Identify which cell holds the provided text, then report its (X, Y) central coordinate. 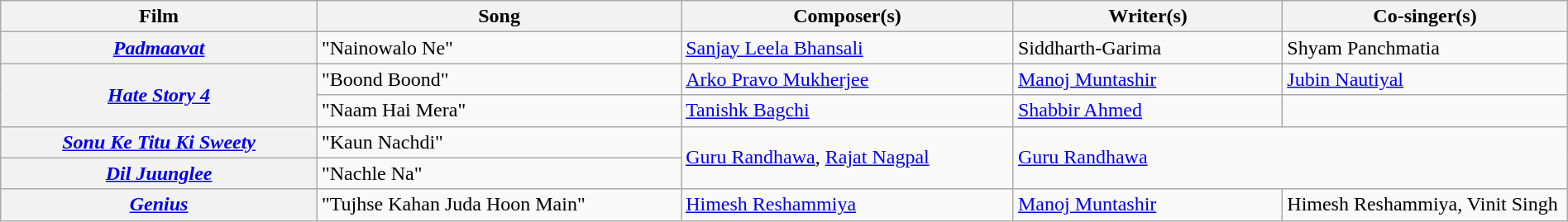
Himesh Reshammiya (848, 205)
Genius (159, 205)
Shyam Panchmatia (1425, 48)
"Tujhse Kahan Juda Hoon Main" (499, 205)
"Nachle Na" (499, 173)
Shabbir Ahmed (1148, 111)
"Boond Boond" (499, 79)
Tanishk Bagchi (848, 111)
"Kaun Nachdi" (499, 142)
Composer(s) (848, 17)
Co-singer(s) (1425, 17)
Dil Juunglee (159, 173)
Guru Randhawa, Rajat Nagpal (848, 158)
Sanjay Leela Bhansali (848, 48)
Writer(s) (1148, 17)
"Nainowalo Ne" (499, 48)
Song (499, 17)
Jubin Nautiyal (1425, 79)
Himesh Reshammiya, Vinit Singh (1425, 205)
Padmaavat (159, 48)
Guru Randhawa (1290, 158)
Arko Pravo Mukherjee (848, 79)
Hate Story 4 (159, 95)
"Naam Hai Mera" (499, 111)
Sonu Ke Titu Ki Sweety (159, 142)
Siddharth-Garima (1148, 48)
Film (159, 17)
